Return the [X, Y] coordinate for the center point of the cell that contains the specified text.  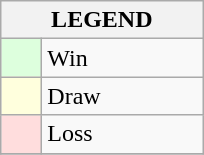
Loss [122, 134]
Draw [122, 96]
LEGEND [102, 20]
Win [122, 58]
